Return [X, Y] of the center of cell containing provided text 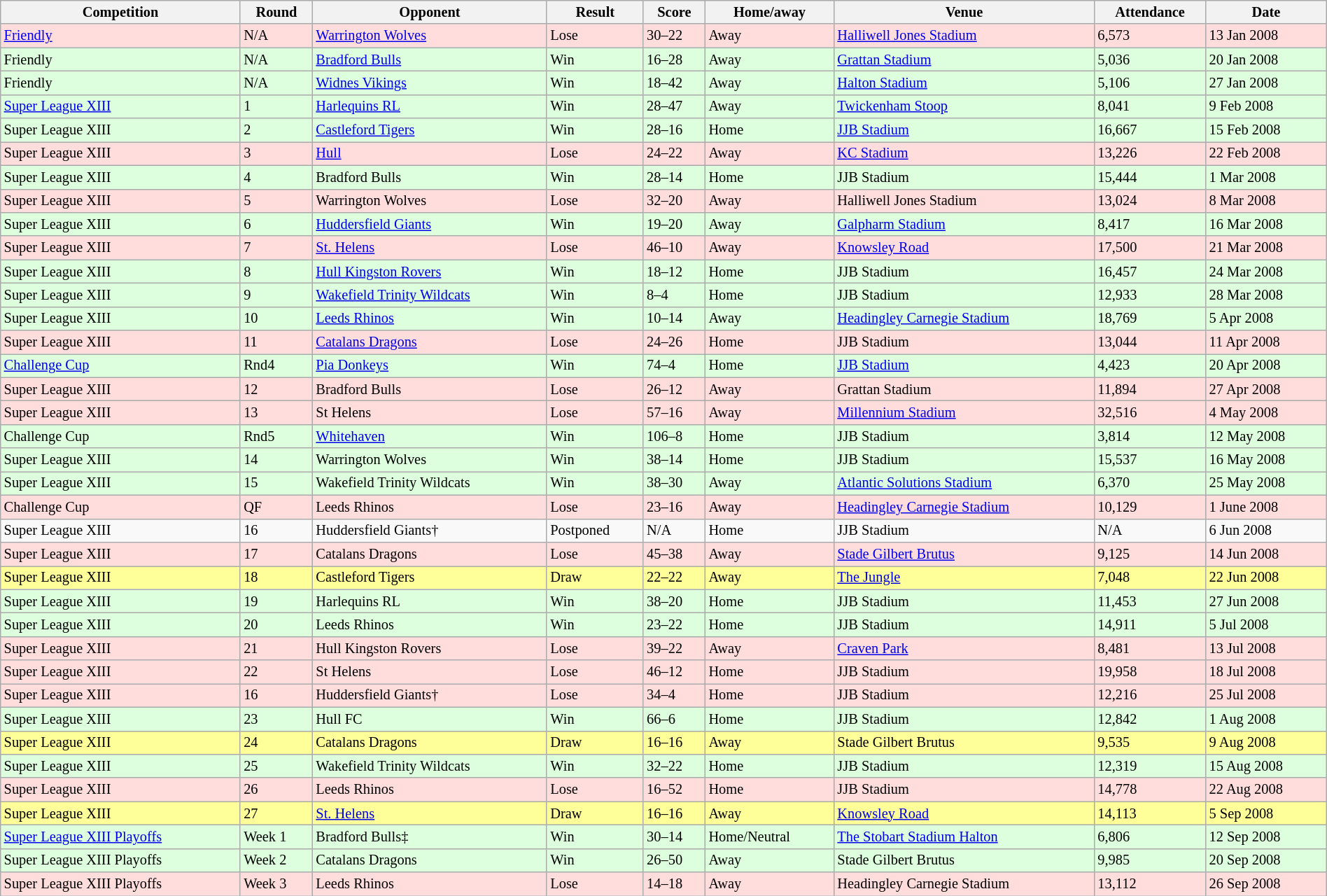
9,535 [1149, 743]
Week 1 [276, 836]
4,423 [1149, 365]
7 [276, 248]
25 Jul 2008 [1267, 695]
Rnd4 [276, 365]
Rnd5 [276, 436]
38–20 [674, 601]
20 Jan 2008 [1267, 59]
27 Jan 2008 [1267, 83]
7,048 [1149, 577]
23–16 [674, 507]
12,842 [1149, 719]
Hull FC [430, 719]
46–12 [674, 672]
Whitehaven [430, 436]
9 [276, 295]
14,113 [1149, 813]
11,453 [1149, 601]
Craven Park [964, 648]
8,041 [1149, 106]
22 Feb 2008 [1267, 153]
27 [276, 813]
Hull [430, 153]
4 May 2008 [1267, 412]
17,500 [1149, 248]
Millennium Stadium [964, 412]
32–20 [674, 201]
15 Aug 2008 [1267, 766]
13,226 [1149, 153]
Halton Stadium [964, 83]
16,667 [1149, 130]
The Jungle [964, 577]
16 May 2008 [1267, 460]
22–22 [674, 577]
QF [276, 507]
20 Apr 2008 [1267, 365]
13 Jan 2008 [1267, 36]
34–4 [674, 695]
74–4 [674, 365]
12 Sep 2008 [1267, 836]
14,778 [1149, 790]
9,985 [1149, 860]
12,216 [1149, 695]
9 Aug 2008 [1267, 743]
57–16 [674, 412]
4 [276, 177]
12 May 2008 [1267, 436]
22 [276, 672]
18 Jul 2008 [1267, 672]
27 Jun 2008 [1267, 601]
26–50 [674, 860]
6 Jun 2008 [1267, 531]
1 [276, 106]
45–38 [674, 554]
28–16 [674, 130]
Home/away [770, 12]
Attendance [1149, 12]
3,814 [1149, 436]
19,958 [1149, 672]
27 Apr 2008 [1267, 389]
8 [276, 272]
Bradford Bulls‡ [430, 836]
Competition [120, 12]
38–30 [674, 483]
16–28 [674, 59]
17 [276, 554]
Galpharm Stadium [964, 224]
1 Aug 2008 [1267, 719]
Week 3 [276, 884]
8,481 [1149, 648]
38–14 [674, 460]
18–12 [674, 272]
Date [1267, 12]
32–22 [674, 766]
28–47 [674, 106]
18,769 [1149, 318]
19–20 [674, 224]
Round [276, 12]
5 Jul 2008 [1267, 624]
14–18 [674, 884]
Venue [964, 12]
5 Apr 2008 [1267, 318]
Opponent [430, 12]
24 [276, 743]
Atlantic Solutions Stadium [964, 483]
14 Jun 2008 [1267, 554]
The Stobart Stadium Halton [964, 836]
9 Feb 2008 [1267, 106]
106–8 [674, 436]
26 [276, 790]
14,911 [1149, 624]
15,537 [1149, 460]
19 [276, 601]
Pia Donkeys [430, 365]
5 Sep 2008 [1267, 813]
18 [276, 577]
22 Aug 2008 [1267, 790]
10 [276, 318]
5,036 [1149, 59]
5 [276, 201]
20 Sep 2008 [1267, 860]
8,417 [1149, 224]
Result [595, 12]
Huddersfield Giants [430, 224]
6,806 [1149, 836]
15,444 [1149, 177]
Score [674, 12]
14 [276, 460]
12,319 [1149, 766]
15 Feb 2008 [1267, 130]
1 June 2008 [1267, 507]
8–4 [674, 295]
Week 2 [276, 860]
26 Sep 2008 [1267, 884]
2 [276, 130]
28 Mar 2008 [1267, 295]
16 Mar 2008 [1267, 224]
Postponed [595, 531]
KC Stadium [964, 153]
Widnes Vikings [430, 83]
Twickenham Stoop [964, 106]
6,370 [1149, 483]
8 Mar 2008 [1267, 201]
25 May 2008 [1267, 483]
39–22 [674, 648]
28–14 [674, 177]
30–22 [674, 36]
6,573 [1149, 36]
23 [276, 719]
5,106 [1149, 83]
11 [276, 342]
11,894 [1149, 389]
18–42 [674, 83]
20 [276, 624]
22 Jun 2008 [1267, 577]
32,516 [1149, 412]
16–52 [674, 790]
16,457 [1149, 272]
30–14 [674, 836]
13 Jul 2008 [1267, 648]
21 [276, 648]
13,112 [1149, 884]
1 Mar 2008 [1267, 177]
10–14 [674, 318]
26–12 [674, 389]
13 [276, 412]
9,125 [1149, 554]
66–6 [674, 719]
21 Mar 2008 [1267, 248]
46–10 [674, 248]
23–22 [674, 624]
24–26 [674, 342]
25 [276, 766]
13,044 [1149, 342]
15 [276, 483]
12,933 [1149, 295]
3 [276, 153]
13,024 [1149, 201]
6 [276, 224]
11 Apr 2008 [1267, 342]
12 [276, 389]
10,129 [1149, 507]
24–22 [674, 153]
24 Mar 2008 [1267, 272]
Home/Neutral [770, 836]
